Output the [x, y] coordinate of the center of the cell containing the given text.  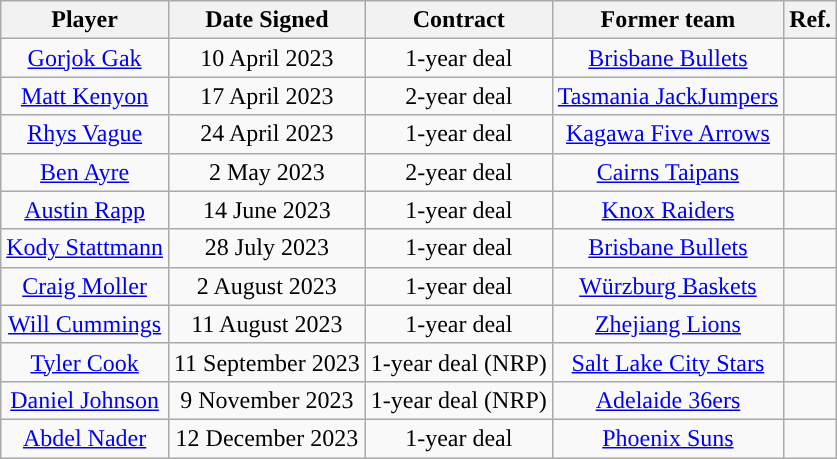
Former team [668, 20]
Contract [458, 20]
2 August 2023 [266, 286]
Will Cummings [85, 324]
Player [85, 20]
Daniel Johnson [85, 400]
Austin Rapp [85, 210]
Ben Ayre [85, 172]
17 April 2023 [266, 96]
28 July 2023 [266, 248]
Adelaide 36ers [668, 400]
9 November 2023 [266, 400]
Craig Moller [85, 286]
Gorjok Gak [85, 58]
11 August 2023 [266, 324]
Matt Kenyon [85, 96]
Rhys Vague [85, 134]
Abdel Nader [85, 438]
2 May 2023 [266, 172]
Kody Stattmann [85, 248]
12 December 2023 [266, 438]
Date Signed [266, 20]
10 April 2023 [266, 58]
Würzburg Baskets [668, 286]
Zhejiang Lions [668, 324]
Tasmania JackJumpers [668, 96]
Phoenix Suns [668, 438]
11 September 2023 [266, 362]
Ref. [810, 20]
Knox Raiders [668, 210]
Cairns Taipans [668, 172]
14 June 2023 [266, 210]
Salt Lake City Stars [668, 362]
Tyler Cook [85, 362]
24 April 2023 [266, 134]
Kagawa Five Arrows [668, 134]
